From the cell containing the given text, extract its center point as (X, Y) coordinate. 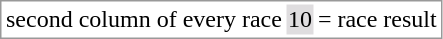
= race result (377, 19)
second column of every race (144, 19)
10 (300, 19)
